Provide the (x, y) coordinate of the cell's center where the given text is located.  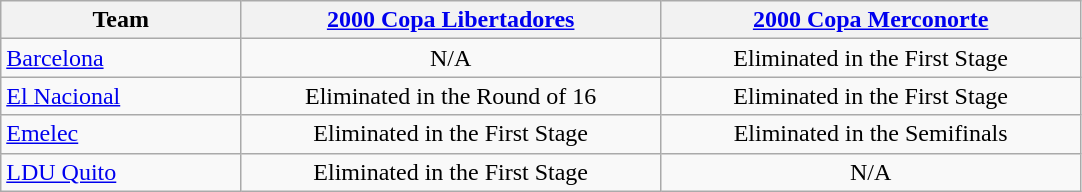
Barcelona (121, 58)
Eliminated in the Round of 16 (451, 96)
Team (121, 20)
El Nacional (121, 96)
LDU Quito (121, 172)
Emelec (121, 134)
2000 Copa Libertadores (451, 20)
2000 Copa Merconorte (871, 20)
Eliminated in the Semifinals (871, 134)
